Scan for the cell matching the given text and deliver its (x, y) coordinate at center. 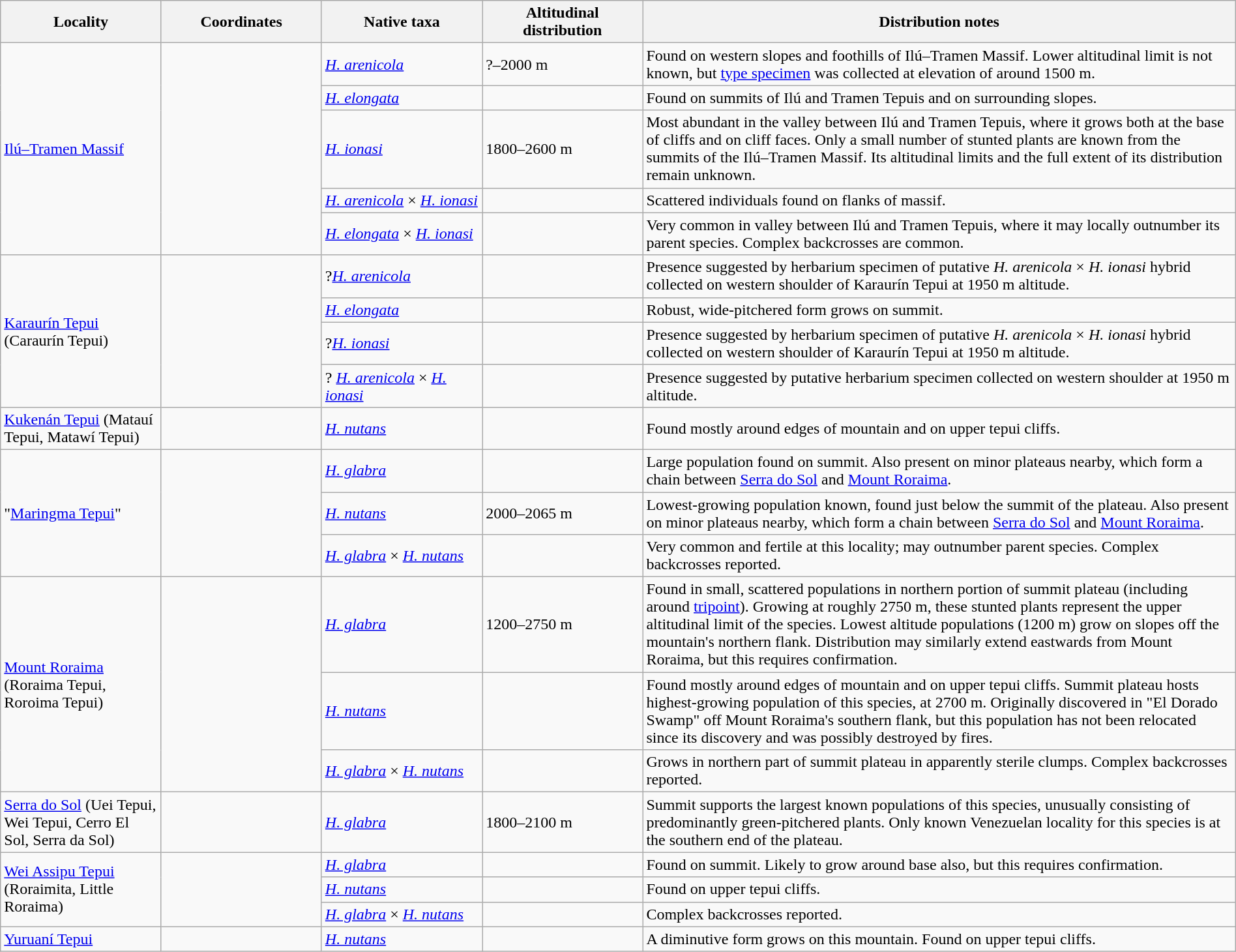
Coordinates (241, 22)
Found mostly around edges of mountain and on upper tepui cliffs. (939, 428)
Ilú–Tramen Massif (81, 149)
Distribution notes (939, 22)
Robust, wide-pitchered form grows on summit. (939, 310)
H. arenicola (402, 64)
Yuruaní Tepui (81, 939)
Very common in valley between Ilú and Tramen Tepuis, where it may locally outnumber its parent species. Complex backcrosses are common. (939, 233)
H. ionasi (402, 149)
? H. arenicola × H. ionasi (402, 386)
Altitudinal distribution (563, 22)
Mount Roraima (Roraima Tepui, Roroima Tepui) (81, 685)
Karaurín Tepui (Caraurín Tepui) (81, 331)
"Maringma Tepui" (81, 513)
A diminutive form grows on this mountain. Found on upper tepui cliffs. (939, 939)
Found on summit. Likely to grow around base also, but this requires confirmation. (939, 865)
Kukenán Tepui (Matauí Tepui, Matawí Tepui) (81, 428)
Native taxa (402, 22)
H. arenicola × H. ionasi (402, 200)
Found on summits of Ilú and Tramen Tepuis and on surrounding slopes. (939, 98)
Found on upper tepui cliffs. (939, 889)
Large population found on summit. Also present on minor plateaus nearby, which form a chain between Serra do Sol and Mount Roraima. (939, 471)
1200–2750 m (563, 625)
?–2000 m (563, 64)
Locality (81, 22)
1800–2600 m (563, 149)
Complex backcrosses reported. (939, 914)
Presence suggested by putative herbarium specimen collected on western shoulder at 1950 m altitude. (939, 386)
Scattered individuals found on flanks of massif. (939, 200)
Serra do Sol (Uei Tepui, Wei Tepui, Cerro El Sol, Serra da Sol) (81, 822)
Very common and fertile at this locality; may outnumber parent species. Complex backcrosses reported. (939, 556)
?H. ionasi (402, 343)
?H. arenicola (402, 276)
Wei Assipu Tepui(Roraimita, Little Roraima) (81, 889)
H. elongata × H. ionasi (402, 233)
2000–2065 m (563, 513)
Grows in northern part of summit plateau in apparently sterile clumps. Complex backcrosses reported. (939, 771)
1800–2100 m (563, 822)
